Pinpoint the cell where the given text exists, returning its (x, y) midpoint coordinate. 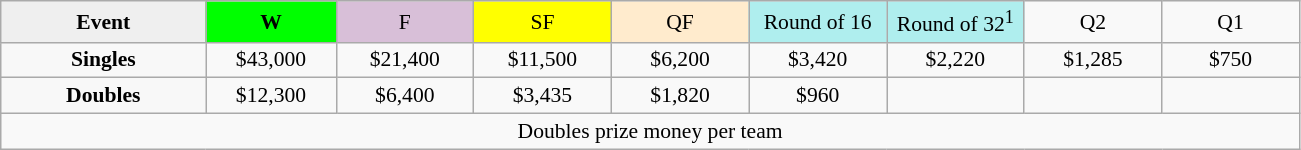
Event (104, 22)
$12,300 (271, 96)
Singles (104, 60)
Q2 (1093, 22)
Doubles (104, 96)
Round of 16 (818, 22)
SF (543, 22)
$1,820 (680, 96)
QF (680, 22)
$3,435 (543, 96)
$1,285 (1093, 60)
$43,000 (271, 60)
Round of 321 (955, 22)
$960 (818, 96)
$6,200 (680, 60)
$6,400 (405, 96)
$11,500 (543, 60)
$750 (1231, 60)
$2,220 (955, 60)
Q1 (1231, 22)
Doubles prize money per team (650, 132)
$21,400 (405, 60)
F (405, 22)
$3,420 (818, 60)
W (271, 22)
